Search for the cell housing the specified text and yield its (X, Y) center coordinate. 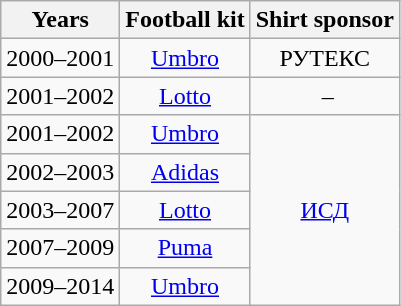
2002–2003 (60, 172)
РУТЕКС (324, 58)
– (324, 96)
Puma (185, 248)
Shirt sponsor (324, 20)
ИСД (324, 210)
2000–2001 (60, 58)
2009–2014 (60, 286)
2003–2007 (60, 210)
2007–2009 (60, 248)
Football kit (185, 20)
Adidas (185, 172)
Years (60, 20)
